Provide the (x, y) coordinate of the cell's center where the given text is located.  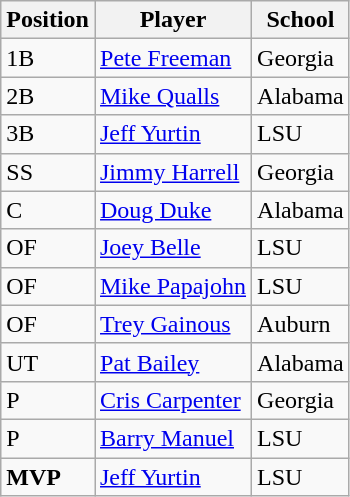
Barry Manuel (172, 438)
Joey Belle (172, 248)
Pete Freeman (172, 58)
Player (172, 20)
Doug Duke (172, 210)
Trey Gainous (172, 324)
C (48, 210)
3B (48, 134)
School (301, 20)
Jimmy Harrell (172, 172)
Mike Qualls (172, 96)
UT (48, 362)
1B (48, 58)
Mike Papajohn (172, 286)
Pat Bailey (172, 362)
Position (48, 20)
SS (48, 172)
Auburn (301, 324)
MVP (48, 477)
2B (48, 96)
Cris Carpenter (172, 400)
